Find where the given text appears and provide that cell's center as [X, Y] coordinate. 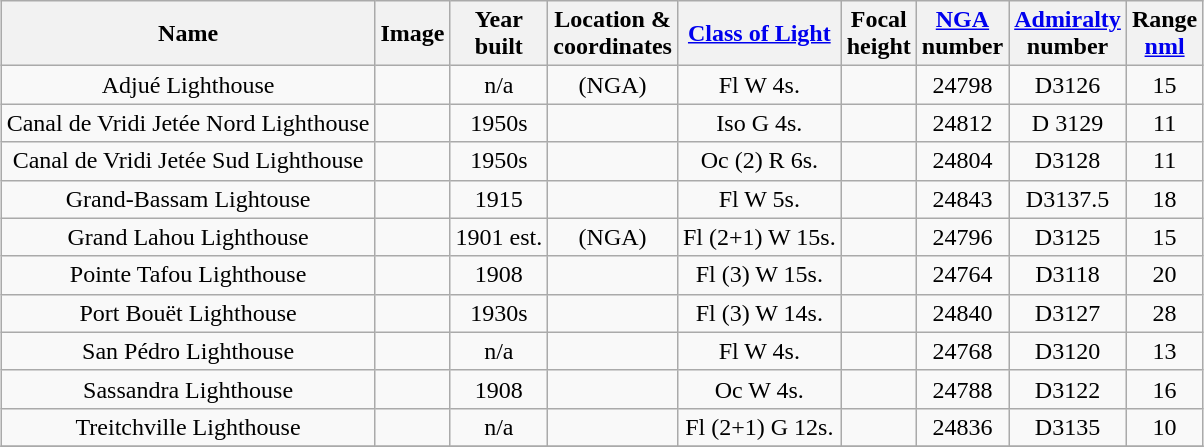
Fl (2+1) G 12s. [759, 427]
24768 [962, 351]
24836 [962, 427]
Grand-Bassam Lightouse [188, 199]
Grand Lahou Lighthouse [188, 237]
1930s [499, 313]
24796 [962, 237]
24843 [962, 199]
18 [1164, 199]
24764 [962, 275]
Rangenml [1164, 34]
16 [1164, 389]
24788 [962, 389]
Yearbuilt [499, 34]
Fl (3) W 14s. [759, 313]
D3128 [1068, 161]
Canal de Vridi Jetée Sud Lighthouse [188, 161]
13 [1164, 351]
Adjué Lighthouse [188, 85]
NGAnumber [962, 34]
Sassandra Lighthouse [188, 389]
Pointe Tafou Lighthouse [188, 275]
Oc W 4s. [759, 389]
D 3129 [1068, 123]
D3125 [1068, 237]
24812 [962, 123]
1901 est. [499, 237]
24840 [962, 313]
D3135 [1068, 427]
D3122 [1068, 389]
Fl (3) W 15s. [759, 275]
Name [188, 34]
Fl (2+1) W 15s. [759, 237]
Treitchville Lighthouse [188, 427]
28 [1164, 313]
San Pédro Lighthouse [188, 351]
Canal de Vridi Jetée Nord Lighthouse [188, 123]
D3118 [1068, 275]
D3120 [1068, 351]
Focalheight [878, 34]
D3126 [1068, 85]
24804 [962, 161]
D3127 [1068, 313]
Port Bouët Lighthouse [188, 313]
24798 [962, 85]
Admiraltynumber [1068, 34]
10 [1164, 427]
Iso G 4s. [759, 123]
Class of Light [759, 34]
Location & coordinates [613, 34]
Oc (2) R 6s. [759, 161]
1915 [499, 199]
Image [412, 34]
20 [1164, 275]
D3137.5 [1068, 199]
Fl W 5s. [759, 199]
